Output the [X, Y] coordinate of the center of the cell containing the given text.  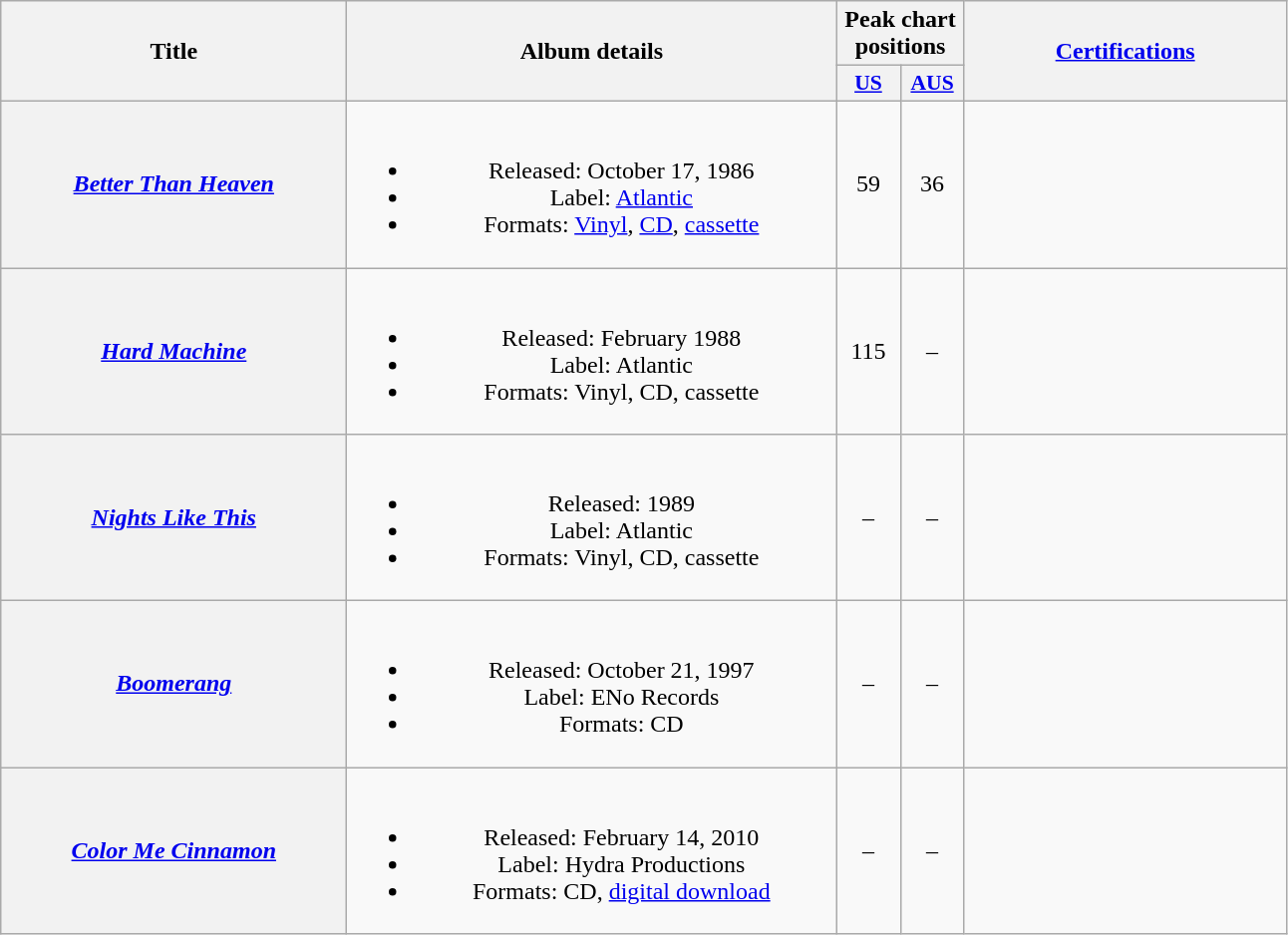
Color Me Cinnamon [173, 851]
115 [868, 351]
Peak chart positions [900, 34]
Better Than Heaven [173, 183]
Released: February 1988Label: AtlanticFormats: Vinyl, CD, cassette [592, 351]
Released: October 21, 1997Label: ENo RecordsFormats: CD [592, 684]
Released: 1989Label: AtlanticFormats: Vinyl, CD, cassette [592, 518]
36 [932, 183]
Nights Like This [173, 518]
Hard Machine [173, 351]
Released: October 17, 1986Label: AtlanticFormats: Vinyl, CD, cassette [592, 183]
Title [173, 52]
Album details [592, 52]
59 [868, 183]
Certifications [1125, 52]
Released: February 14, 2010Label: Hydra ProductionsFormats: CD, digital download [592, 851]
Boomerang [173, 684]
AUS [932, 84]
US [868, 84]
